Capture the cell that displays the provided text and extract its (x, y) central coordinate. 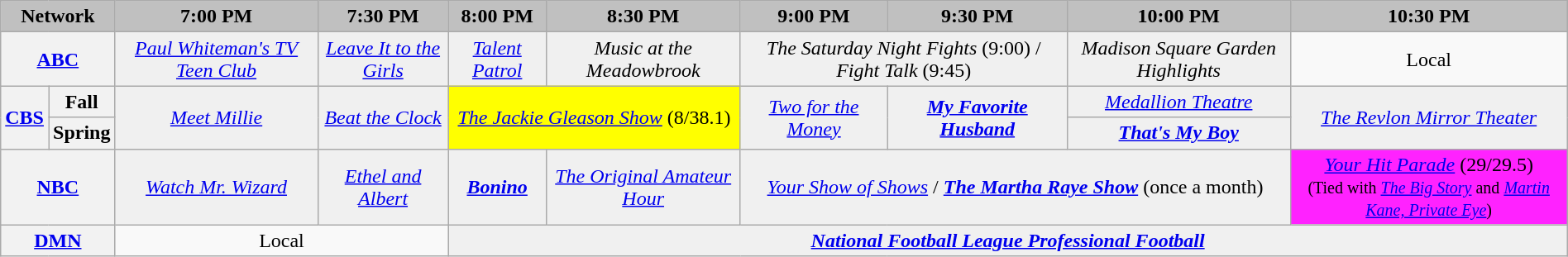
Paul Whiteman's TV Teen Club (217, 59)
8:30 PM (643, 17)
Network (58, 17)
CBS (25, 117)
Spring (81, 133)
The Saturday Night Fights (9:00) / Fight Talk (9:45) (903, 59)
10:30 PM (1429, 17)
The Jackie Gleason Show (8/38.1) (594, 117)
7:00 PM (217, 17)
ABC (58, 59)
9:30 PM (978, 17)
Fall (81, 102)
DMN (58, 240)
10:00 PM (1178, 17)
8:00 PM (497, 17)
Meet Millie (217, 117)
My Favorite Husband (978, 117)
Talent Patrol (497, 59)
Music at the Meadowbrook (643, 59)
Leave It to the Girls (383, 59)
Your Hit Parade (29/29.5)(Tied with The Big Story and Martin Kane, Private Eye) (1429, 187)
Two for the Money (814, 117)
7:30 PM (383, 17)
The Revlon Mirror Theater (1429, 117)
Ethel and Albert (383, 187)
The Original Amateur Hour (643, 187)
Madison Square Garden Highlights (1178, 59)
National Football League Professional Football (1007, 240)
Your Show of Shows / The Martha Raye Show (once a month) (1016, 187)
Medallion Theatre (1178, 102)
Watch Mr. Wizard (217, 187)
Bonino (497, 187)
9:00 PM (814, 17)
NBC (58, 187)
Beat the Clock (383, 117)
That's My Boy (1178, 133)
